From the cell containing the given text, extract its center point as (X, Y) coordinate. 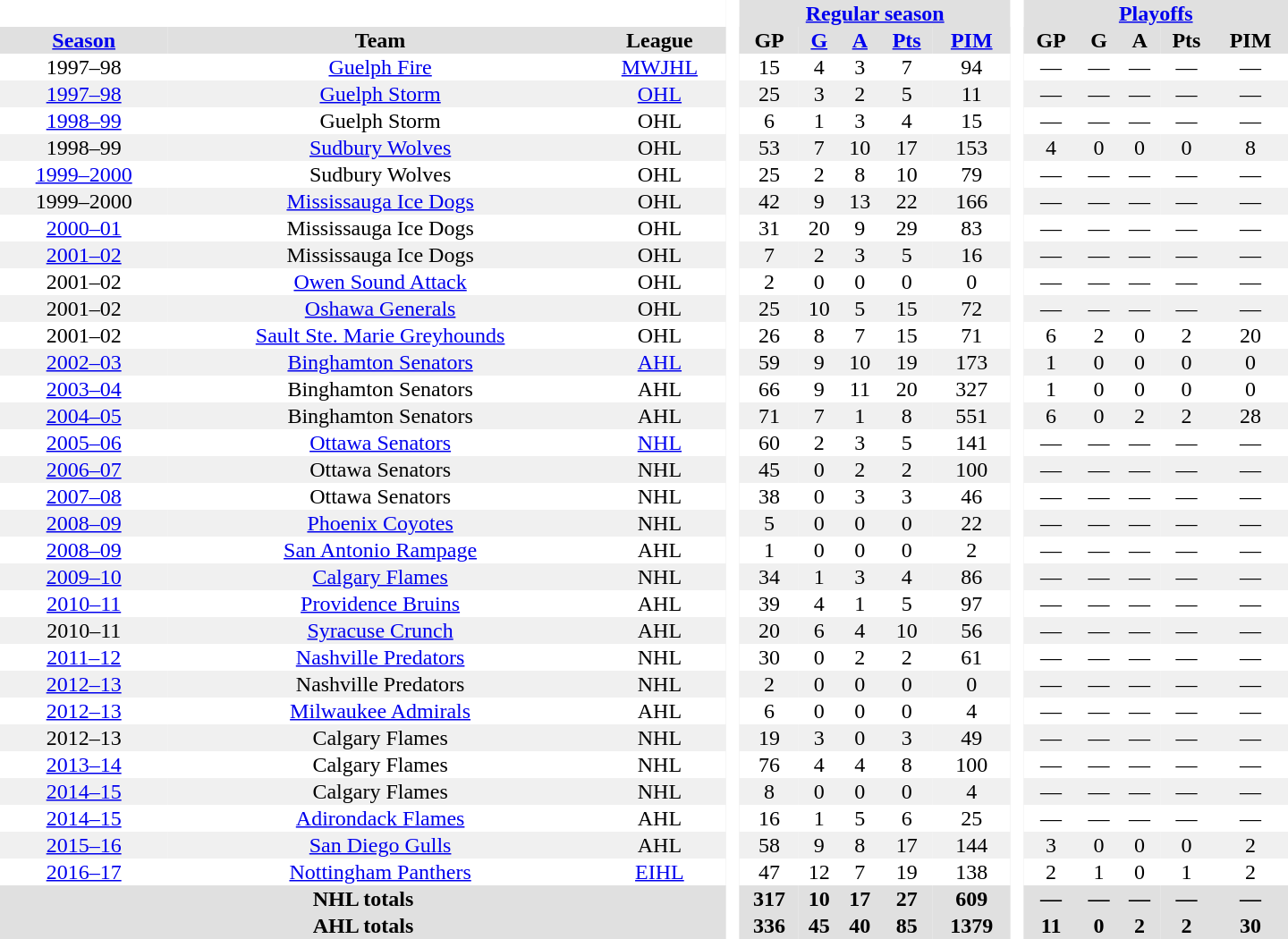
1379 (971, 926)
2016–17 (84, 872)
Owen Sound Attack (379, 282)
85 (907, 926)
60 (769, 443)
40 (860, 926)
Sault Ste. Marie Greyhounds (379, 335)
39 (769, 604)
2000–01 (84, 228)
58 (769, 845)
141 (971, 443)
2006–07 (84, 469)
Syracuse Crunch (379, 630)
2004–05 (84, 416)
2005–06 (84, 443)
2015–16 (84, 845)
29 (907, 228)
San Diego Gulls (379, 845)
609 (971, 899)
61 (971, 657)
551 (971, 416)
38 (769, 496)
47 (769, 872)
26 (769, 335)
336 (769, 926)
66 (769, 389)
2003–04 (84, 389)
317 (769, 899)
12 (819, 872)
97 (971, 604)
League (660, 40)
28 (1250, 416)
56 (971, 630)
144 (971, 845)
42 (769, 201)
EIHL (660, 872)
Team (379, 40)
Regular season (875, 13)
Milwaukee Admirals (379, 711)
49 (971, 738)
AHL totals (363, 926)
83 (971, 228)
Playoffs (1156, 13)
2002–03 (84, 362)
86 (971, 577)
72 (971, 309)
59 (769, 362)
327 (971, 389)
53 (769, 148)
2009–10 (84, 577)
2011–12 (84, 657)
34 (769, 577)
94 (971, 67)
31 (769, 228)
27 (907, 899)
2013–14 (84, 765)
Providence Bruins (379, 604)
Nottingham Panthers (379, 872)
Phoenix Coyotes (379, 523)
13 (860, 201)
NHL totals (363, 899)
138 (971, 872)
46 (971, 496)
76 (769, 765)
153 (971, 148)
MWJHL (660, 67)
173 (971, 362)
San Antonio Rampage (379, 550)
Season (84, 40)
Oshawa Generals (379, 309)
79 (971, 174)
2007–08 (84, 496)
Adirondack Flames (379, 818)
166 (971, 201)
Guelph Fire (379, 67)
